Output the (X, Y) coordinate of the center of the cell containing the given text.  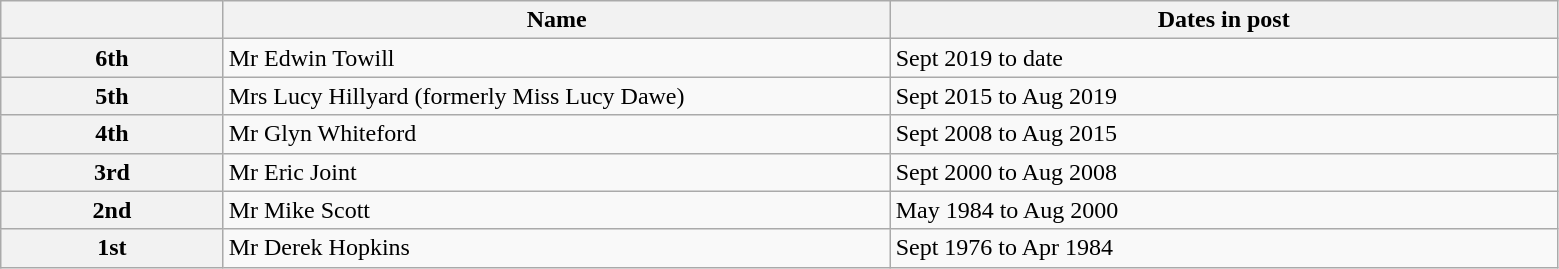
Mr Derek Hopkins (556, 248)
Sept 2008 to Aug 2015 (1224, 134)
Sept 2019 to date (1224, 58)
Mrs Lucy Hillyard (formerly Miss Lucy Dawe) (556, 96)
1st (112, 248)
Mr Glyn Whiteford (556, 134)
Sept 2000 to Aug 2008 (1224, 172)
May 1984 to Aug 2000 (1224, 210)
5th (112, 96)
Sept 2015 to Aug 2019 (1224, 96)
3rd (112, 172)
Mr Mike Scott (556, 210)
Mr Edwin Towill (556, 58)
4th (112, 134)
6th (112, 58)
Sept 1976 to Apr 1984 (1224, 248)
Dates in post (1224, 20)
Name (556, 20)
2nd (112, 210)
Mr Eric Joint (556, 172)
